For the text-containing cell, return its midpoint in [X, Y] coordinate format. 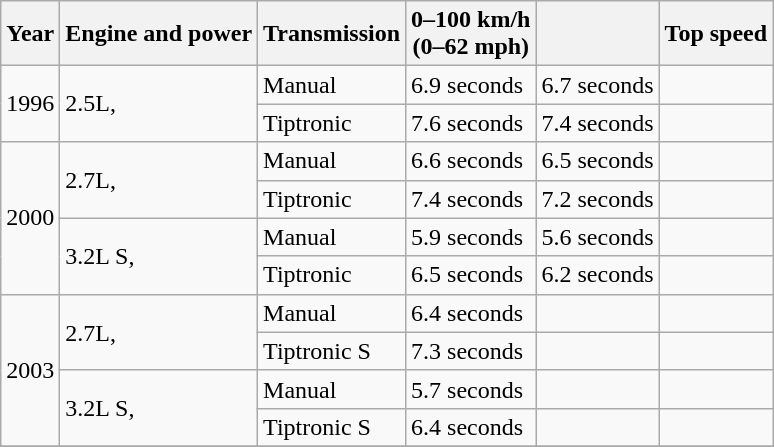
7.3 seconds [471, 351]
6.2 seconds [598, 275]
7.6 seconds [471, 123]
2003 [30, 370]
0–100 km/h(0–62 mph) [471, 34]
6.6 seconds [471, 161]
Top speed [716, 34]
Year [30, 34]
5.7 seconds [471, 389]
5.6 seconds [598, 237]
6.7 seconds [598, 85]
1996 [30, 104]
Engine and power [159, 34]
Transmission [332, 34]
7.2 seconds [598, 199]
2.5L, [159, 104]
5.9 seconds [471, 237]
6.9 seconds [471, 85]
2000 [30, 218]
